Search for the cell housing the specified text and yield its [x, y] center coordinate. 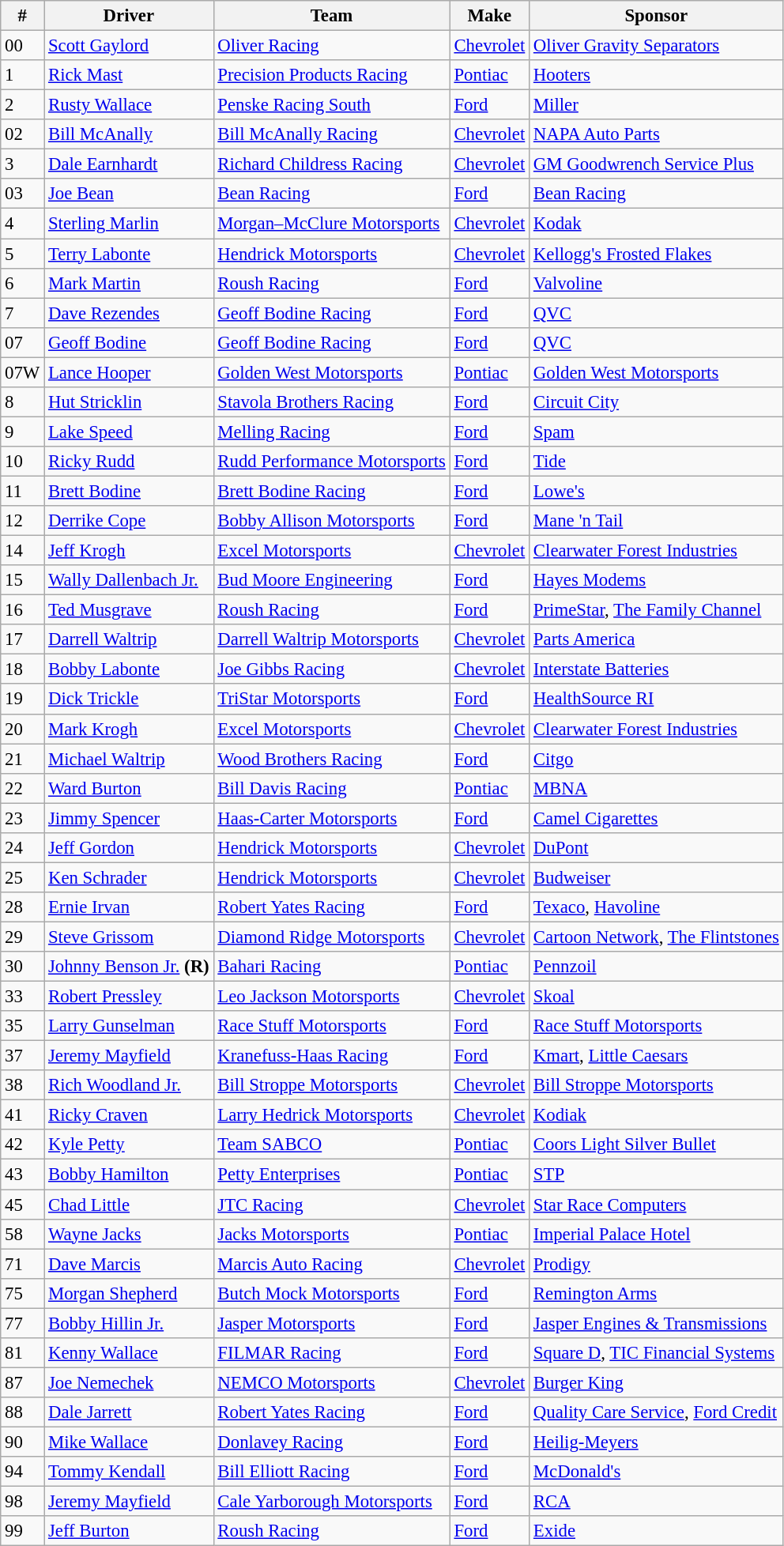
37 [22, 1056]
71 [22, 1264]
Morgan Shepherd [129, 1293]
RCA [657, 1502]
Wayne Jacks [129, 1234]
99 [22, 1531]
00 [22, 46]
Cartoon Network, The Flintstones [657, 937]
Citgo [657, 759]
Joe Nemechek [129, 1382]
33 [22, 997]
19 [22, 699]
Kenny Wallace [129, 1353]
Petty Enterprises [332, 1175]
Richard Childress Racing [332, 164]
Quality Care Service, Ford Credit [657, 1412]
NEMCO Motorsports [332, 1382]
Budweiser [657, 877]
25 [22, 877]
Rusty Wallace [129, 105]
Parts America [657, 639]
7 [22, 313]
Donlavey Racing [332, 1442]
GM Goodwrench Service Plus [657, 164]
1 [22, 75]
94 [22, 1472]
Hayes Modems [657, 580]
Spam [657, 432]
Burger King [657, 1382]
Haas-Carter Motorsports [332, 818]
Mane 'n Tail [657, 521]
Oliver Racing [332, 46]
2 [22, 105]
16 [22, 610]
Bobby Labonte [129, 669]
77 [22, 1323]
Penske Racing South [332, 105]
29 [22, 937]
15 [22, 580]
Lance Hooper [129, 372]
Ken Schrader [129, 877]
03 [22, 194]
Jasper Motorsports [332, 1323]
98 [22, 1502]
Interstate Batteries [657, 669]
45 [22, 1205]
Square D, TIC Financial Systems [657, 1353]
Jimmy Spencer [129, 818]
Star Race Computers [657, 1205]
75 [22, 1293]
Tommy Kendall [129, 1472]
NAPA Auto Parts [657, 134]
Derrike Cope [129, 521]
41 [22, 1115]
Mike Wallace [129, 1442]
Ward Burton [129, 788]
Camel Cigarettes [657, 818]
12 [22, 521]
58 [22, 1234]
Cale Yarborough Motorsports [332, 1502]
35 [22, 1026]
Exide [657, 1531]
Jacks Motorsports [332, 1234]
42 [22, 1145]
Hooters [657, 75]
Dave Marcis [129, 1264]
90 [22, 1442]
Mark Martin [129, 283]
Miller [657, 105]
Larry Gunselman [129, 1026]
Kodiak [657, 1115]
Scott Gaylord [129, 46]
Lowe's [657, 491]
DuPont [657, 848]
Remington Arms [657, 1293]
23 [22, 818]
Chad Little [129, 1205]
81 [22, 1353]
Oliver Gravity Separators [657, 46]
PrimeStar, The Family Channel [657, 610]
Leo Jackson Motorsports [332, 997]
Pennzoil [657, 967]
Marcis Auto Racing [332, 1264]
Stavola Brothers Racing [332, 402]
Mark Krogh [129, 729]
07W [22, 372]
Driver [129, 16]
Dale Jarrett [129, 1412]
Joe Gibbs Racing [332, 669]
Bill McAnally Racing [332, 134]
MBNA [657, 788]
Morgan–McClure Motorsports [332, 224]
Brett Bodine Racing [332, 491]
Jeff Gordon [129, 848]
Bud Moore Engineering [332, 580]
Larry Hedrick Motorsports [332, 1115]
Texaco, Havoline [657, 907]
Terry Labonte [129, 254]
10 [22, 462]
Ted Musgrave [129, 610]
Ricky Craven [129, 1115]
Michael Waltrip [129, 759]
Johnny Benson Jr. (R) [129, 967]
Tide [657, 462]
21 [22, 759]
Kmart, Little Caesars [657, 1056]
30 [22, 967]
# [22, 16]
Team [332, 16]
Dave Rezendes [129, 313]
Bill Davis Racing [332, 788]
4 [22, 224]
JTC Racing [332, 1205]
Kranefuss-Haas Racing [332, 1056]
Imperial Palace Hotel [657, 1234]
Rich Woodland Jr. [129, 1085]
Geoff Bodine [129, 342]
Joe Bean [129, 194]
Robert Pressley [129, 997]
Wood Brothers Racing [332, 759]
Prodigy [657, 1264]
3 [22, 164]
14 [22, 551]
FILMAR Racing [332, 1353]
HealthSource RI [657, 699]
Kellogg's Frosted Flakes [657, 254]
Kyle Petty [129, 1145]
43 [22, 1175]
Sponsor [657, 16]
28 [22, 907]
87 [22, 1382]
Darrell Waltrip Motorsports [332, 639]
Bobby Allison Motorsports [332, 521]
Lake Speed [129, 432]
Bill Elliott Racing [332, 1472]
Hut Stricklin [129, 402]
17 [22, 639]
Bobby Hamilton [129, 1175]
Skoal [657, 997]
Dick Trickle [129, 699]
Valvoline [657, 283]
Precision Products Racing [332, 75]
18 [22, 669]
88 [22, 1412]
9 [22, 432]
Steve Grissom [129, 937]
Dale Earnhardt [129, 164]
Circuit City [657, 402]
Kodak [657, 224]
STP [657, 1175]
Heilig-Meyers [657, 1442]
24 [22, 848]
Sterling Marlin [129, 224]
TriStar Motorsports [332, 699]
Diamond Ridge Motorsports [332, 937]
38 [22, 1085]
McDonald's [657, 1472]
Rick Mast [129, 75]
Bill McAnally [129, 134]
6 [22, 283]
5 [22, 254]
07 [22, 342]
Jasper Engines & Transmissions [657, 1323]
11 [22, 491]
Jeff Krogh [129, 551]
Make [489, 16]
Bahari Racing [332, 967]
Butch Mock Motorsports [332, 1293]
Rudd Performance Motorsports [332, 462]
Bobby Hillin Jr. [129, 1323]
22 [22, 788]
Coors Light Silver Bullet [657, 1145]
Brett Bodine [129, 491]
8 [22, 402]
Melling Racing [332, 432]
Team SABCO [332, 1145]
20 [22, 729]
Jeff Burton [129, 1531]
Ernie Irvan [129, 907]
Wally Dallenbach Jr. [129, 580]
Darrell Waltrip [129, 639]
Ricky Rudd [129, 462]
02 [22, 134]
